Identify which cell holds the provided text, then report its (x, y) central coordinate. 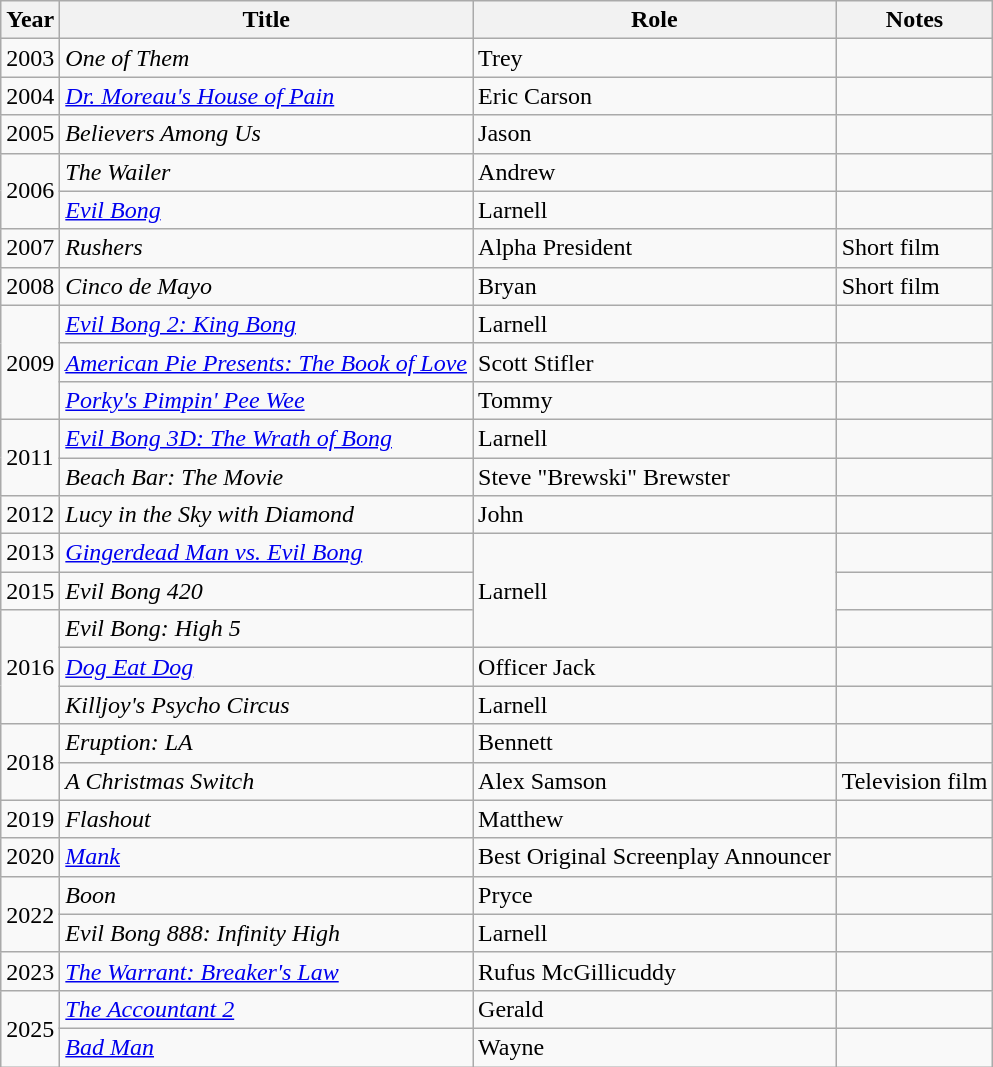
Officer Jack (655, 667)
Porky's Pimpin' Pee Wee (266, 400)
Tommy (655, 400)
The Wailer (266, 172)
2023 (30, 971)
2004 (30, 96)
Flashout (266, 819)
Mank (266, 857)
Andrew (655, 172)
Pryce (655, 895)
Matthew (655, 819)
Scott Stifler (655, 362)
2025 (30, 1028)
Evil Bong 888: Infinity High (266, 933)
2012 (30, 515)
Boon (266, 895)
2019 (30, 819)
Beach Bar: The Movie (266, 477)
2011 (30, 457)
Dr. Moreau's House of Pain (266, 96)
Gerald (655, 1009)
Lucy in the Sky with Diamond (266, 515)
Best Original Screenplay Announcer (655, 857)
Notes (914, 20)
Trey (655, 58)
2020 (30, 857)
2009 (30, 362)
Gingerdead Man vs. Evil Bong (266, 553)
Evil Bong 3D: The Wrath of Bong (266, 438)
Rushers (266, 248)
Title (266, 20)
One of Them (266, 58)
Bryan (655, 286)
The Accountant 2 (266, 1009)
Steve "Brewski" Brewster (655, 477)
Believers Among Us (266, 134)
2018 (30, 762)
American Pie Presents: The Book of Love (266, 362)
2006 (30, 191)
Eruption: LA (266, 743)
2008 (30, 286)
2003 (30, 58)
Year (30, 20)
Jason (655, 134)
2007 (30, 248)
A Christmas Switch (266, 781)
Evil Bong 2: King Bong (266, 324)
Evil Bong 420 (266, 591)
Evil Bong (266, 210)
Bennett (655, 743)
Rufus McGillicuddy (655, 971)
John (655, 515)
Cinco de Mayo (266, 286)
The Warrant: Breaker's Law (266, 971)
Bad Man (266, 1047)
Dog Eat Dog (266, 667)
2022 (30, 914)
2005 (30, 134)
Eric Carson (655, 96)
2016 (30, 667)
Alpha President (655, 248)
2013 (30, 553)
Television film (914, 781)
Wayne (655, 1047)
Role (655, 20)
Alex Samson (655, 781)
Killjoy's Psycho Circus (266, 705)
2015 (30, 591)
Evil Bong: High 5 (266, 629)
